Return [X, Y] of the center of cell containing provided text 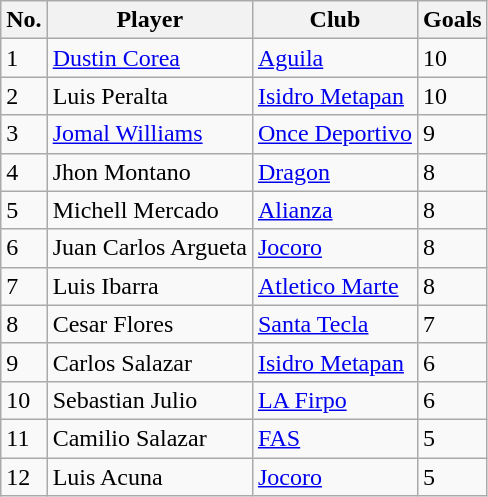
LA Firpo [334, 400]
Luis Acuna [150, 477]
Atletico Marte [334, 286]
Player [150, 20]
Carlos Salazar [150, 362]
Camilio Salazar [150, 438]
Club [334, 20]
Luis Peralta [150, 96]
4 [24, 172]
No. [24, 20]
Dragon [334, 172]
12 [24, 477]
Luis Ibarra [150, 286]
Jomal Williams [150, 134]
11 [24, 438]
Alianza [334, 210]
FAS [334, 438]
Cesar Flores [150, 324]
Dustin Corea [150, 58]
Once Deportivo [334, 134]
2 [24, 96]
1 [24, 58]
Jhon Montano [150, 172]
Sebastian Julio [150, 400]
Michell Mercado [150, 210]
3 [24, 134]
Juan Carlos Argueta [150, 248]
Aguila [334, 58]
Santa Tecla [334, 324]
Goals [452, 20]
